Search for the cell housing the specified text and yield its [X, Y] center coordinate. 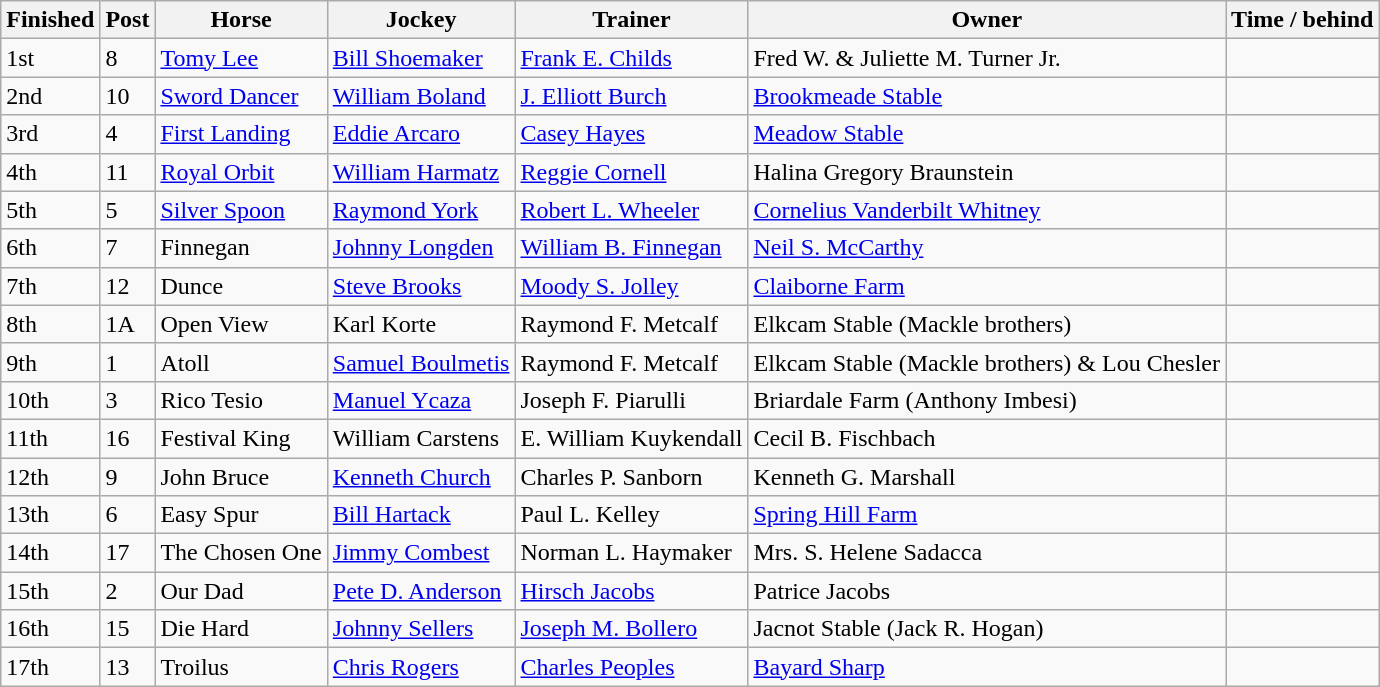
Norman L. Haymaker [632, 553]
Manuel Ycaza [421, 400]
1 [128, 362]
Halina Gregory Braunstein [987, 172]
5th [50, 210]
5 [128, 210]
6 [128, 515]
Charles P. Sanborn [632, 477]
Cornelius Vanderbilt Whitney [987, 210]
Kenneth Church [421, 477]
Dunce [241, 286]
Eddie Arcaro [421, 134]
Bill Shoemaker [421, 58]
1A [128, 324]
13th [50, 515]
Atoll [241, 362]
6th [50, 248]
17th [50, 667]
Elkcam Stable (Mackle brothers) & Lou Chesler [987, 362]
Mrs. S. Helene Sadacca [987, 553]
10th [50, 400]
4 [128, 134]
Johnny Sellers [421, 629]
Charles Peoples [632, 667]
Time / behind [1302, 20]
Kenneth G. Marshall [987, 477]
1st [50, 58]
4th [50, 172]
Robert L. Wheeler [632, 210]
Finished [50, 20]
10 [128, 96]
Neil S. McCarthy [987, 248]
First Landing [241, 134]
The Chosen One [241, 553]
Fred W. & Juliette M. Turner Jr. [987, 58]
Claiborne Farm [987, 286]
Hirsch Jacobs [632, 591]
Paul L. Kelley [632, 515]
Briardale Farm (Anthony Imbesi) [987, 400]
Jimmy Combest [421, 553]
2 [128, 591]
15 [128, 629]
14th [50, 553]
Trainer [632, 20]
11 [128, 172]
Finnegan [241, 248]
William B. Finnegan [632, 248]
John Bruce [241, 477]
Sword Dancer [241, 96]
Casey Hayes [632, 134]
Troilus [241, 667]
9th [50, 362]
Moody S. Jolley [632, 286]
Bayard Sharp [987, 667]
Post [128, 20]
Royal Orbit [241, 172]
Owner [987, 20]
7th [50, 286]
Samuel Boulmetis [421, 362]
Cecil B. Fischbach [987, 438]
Raymond York [421, 210]
17 [128, 553]
12th [50, 477]
Meadow Stable [987, 134]
Patrice Jacobs [987, 591]
16th [50, 629]
Jockey [421, 20]
8 [128, 58]
13 [128, 667]
15th [50, 591]
7 [128, 248]
Silver Spoon [241, 210]
Jacnot Stable (Jack R. Hogan) [987, 629]
Tomy Lee [241, 58]
E. William Kuykendall [632, 438]
Our Dad [241, 591]
William Harmatz [421, 172]
Horse [241, 20]
2nd [50, 96]
Frank E. Childs [632, 58]
8th [50, 324]
Bill Hartack [421, 515]
Reggie Cornell [632, 172]
9 [128, 477]
J. Elliott Burch [632, 96]
Chris Rogers [421, 667]
Pete D. Anderson [421, 591]
Joseph M. Bollero [632, 629]
3rd [50, 134]
Open View [241, 324]
Die Hard [241, 629]
3 [128, 400]
Spring Hill Farm [987, 515]
11th [50, 438]
16 [128, 438]
Johnny Longden [421, 248]
Joseph F. Piarulli [632, 400]
Brookmeade Stable [987, 96]
Festival King [241, 438]
Easy Spur [241, 515]
William Carstens [421, 438]
Steve Brooks [421, 286]
William Boland [421, 96]
Elkcam Stable (Mackle brothers) [987, 324]
Rico Tesio [241, 400]
Karl Korte [421, 324]
12 [128, 286]
